Return (X, Y) of the center of cell containing provided text 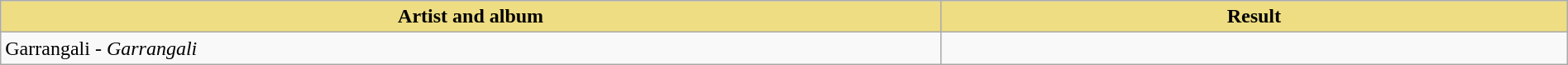
Garrangali - Garrangali (471, 48)
Artist and album (471, 17)
Result (1254, 17)
